Pinpoint the cell where the given text exists, returning its [X, Y] midpoint coordinate. 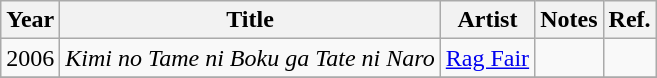
2006 [30, 58]
Ref. [630, 20]
Year [30, 20]
Rag Fair [487, 58]
Title [250, 20]
Artist [487, 20]
Notes [569, 20]
Kimi no Tame ni Boku ga Tate ni Naro [250, 58]
